Scan for the cell matching the given text and deliver its [x, y] coordinate at center. 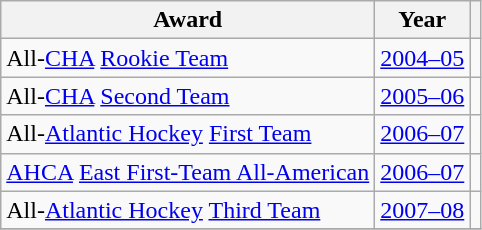
Award [188, 20]
2004–05 [422, 58]
All-CHA Second Team [188, 96]
Year [422, 20]
All-Atlantic Hockey First Team [188, 134]
All-CHA Rookie Team [188, 58]
All-Atlantic Hockey Third Team [188, 210]
2007–08 [422, 210]
2005–06 [422, 96]
AHCA East First-Team All-American [188, 172]
